Scan for the cell matching the given text and deliver its [X, Y] coordinate at center. 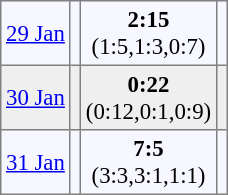
0:22(0:12,0:1,0:9) [149, 97]
31 Jan [36, 162]
30 Jan [36, 97]
7:5(3:3,3:1,1:1) [149, 162]
2:15(1:5,1:3,0:7) [149, 33]
29 Jan [36, 33]
